Return the (x, y) coordinate for the center point of the cell that contains the specified text.  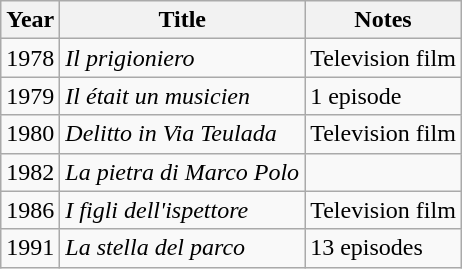
La stella del parco (182, 248)
Delitto in Via Teulada (182, 134)
La pietra di Marco Polo (182, 172)
1980 (30, 134)
1978 (30, 58)
1982 (30, 172)
Il était un musicien (182, 96)
1991 (30, 248)
1979 (30, 96)
Il prigioniero (182, 58)
Title (182, 20)
Year (30, 20)
1986 (30, 210)
I figli dell'ispettore (182, 210)
Notes (384, 20)
1 episode (384, 96)
13 episodes (384, 248)
